Search for the cell housing the specified text and yield its [x, y] center coordinate. 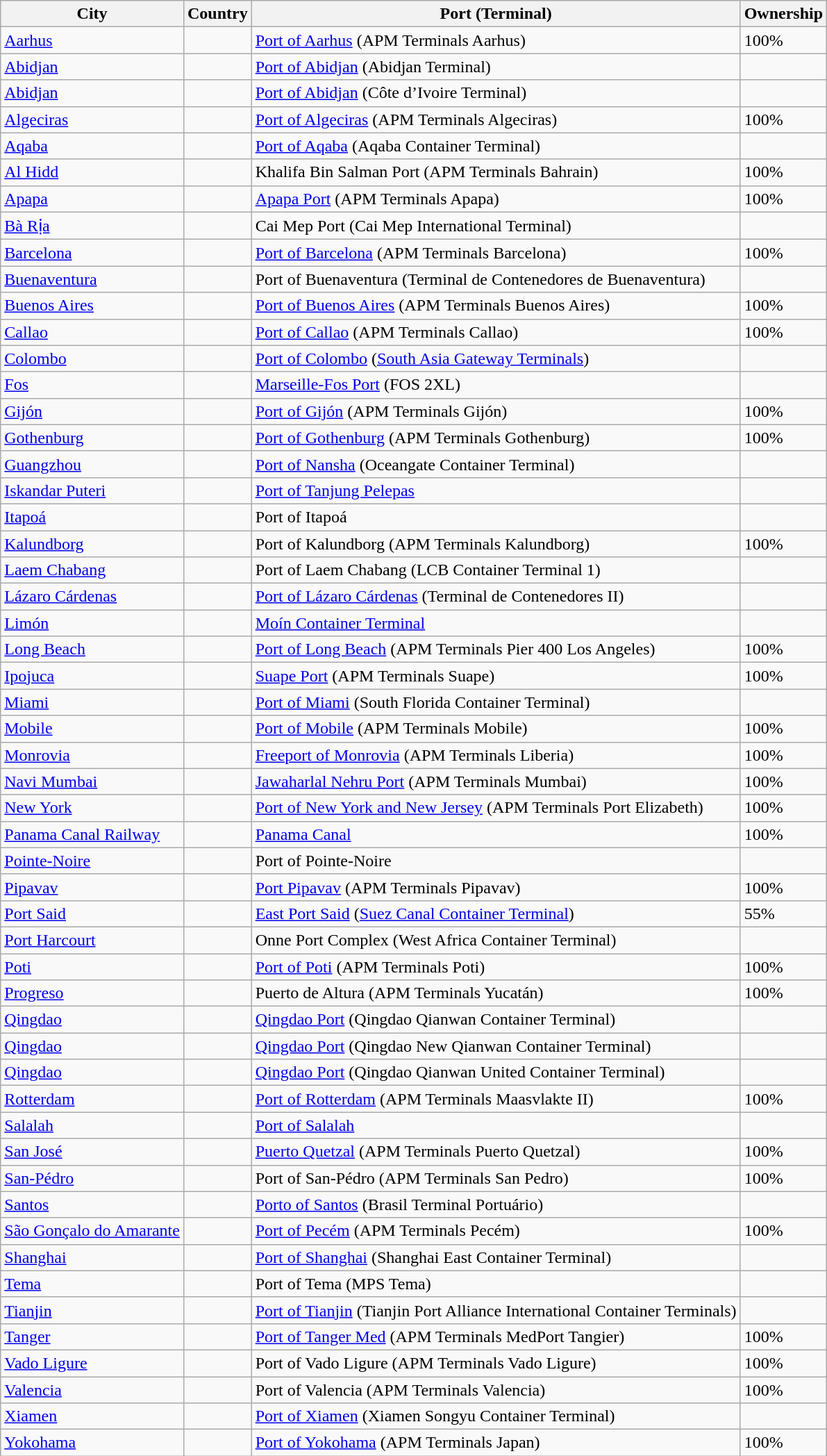
Port of Aarhus (APM Terminals Aarhus) [496, 40]
Port of Gijón (APM Terminals Gijón) [496, 411]
Callao [92, 332]
East Port Said (Suez Canal Container Terminal) [496, 913]
Port of Shanghai (Shanghai East Container Terminal) [496, 1257]
Port of Algeciras (APM Terminals Algeciras) [496, 119]
Gijón [92, 411]
Port Pipavav (APM Terminals Pipavav) [496, 887]
Port Said [92, 913]
Port of Vado Ligure (APM Terminals Vado Ligure) [496, 1363]
Al Hidd [92, 172]
Mobile [92, 729]
Port of Tema (MPS Tema) [496, 1284]
Port of New York and New Jersey (APM Terminals Port Elizabeth) [496, 808]
Qingdao Port (Qingdao Qianwan United Container Terminal) [496, 1073]
City [92, 14]
Port of Buenaventura (Terminal de Contenedores de Buenaventura) [496, 279]
Port of Pecém (APM Terminals Pecém) [496, 1231]
Port of Xiamen (Xiamen Songyu Container Terminal) [496, 1416]
Colombo [92, 358]
Puerto Quetzal (APM Terminals Puerto Quetzal) [496, 1152]
Port of Tianjin (Tianjin Port Alliance International Container Terminals) [496, 1310]
55% [783, 913]
Port of Long Beach (APM Terminals Pier 400 Los Angeles) [496, 650]
Onne Port Complex (West Africa Container Terminal) [496, 940]
Monrovia [92, 755]
Vado Ligure [92, 1363]
Iskandar Puteri [92, 490]
Tianjin [92, 1310]
Port of Aqaba (Aqaba Container Terminal) [496, 146]
Port Harcourt [92, 940]
Port of Yokohama (APM Terminals Japan) [496, 1443]
Shanghai [92, 1257]
Panama Canal Railway [92, 834]
Port of Callao (APM Terminals Callao) [496, 332]
Qingdao Port (Qingdao Qianwan Container Terminal) [496, 1020]
Port of Miami (South Florida Container Terminal) [496, 702]
Fos [92, 385]
Salalah [92, 1125]
Pipavav [92, 887]
Barcelona [92, 253]
Tanger [92, 1337]
Port of Kalundborg (APM Terminals Kalundborg) [496, 544]
Port of Poti (APM Terminals Poti) [496, 966]
Qingdao Port (Qingdao New Qianwan Container Terminal) [496, 1046]
Port of Abidjan (Côte d’Ivoire Terminal) [496, 93]
Guangzhou [92, 464]
Port of Colombo (South Asia Gateway Terminals) [496, 358]
Panama Canal [496, 834]
Marseille-Fos Port (FOS 2XL) [496, 385]
Jawaharlal Nehru Port (APM Terminals Mumbai) [496, 781]
Port (Terminal) [496, 14]
São Gonçalo do Amarante [92, 1231]
Port of Laem Chabang (LCB Container Terminal 1) [496, 570]
Port of Tanger Med (APM Terminals MedPort Tangier) [496, 1337]
Port of Mobile (APM Terminals Mobile) [496, 729]
Rotterdam [92, 1099]
Port of Buenos Aires (APM Terminals Buenos Aires) [496, 306]
San-Pédro [92, 1178]
Buenos Aires [92, 306]
Port of Barcelona (APM Terminals Barcelona) [496, 253]
Port of Abidjan (Abidjan Terminal) [496, 67]
Port of Itapoá [496, 517]
Port of Rotterdam (APM Terminals Maasvlakte II) [496, 1099]
Lázaro Cárdenas [92, 597]
Miami [92, 702]
Aarhus [92, 40]
Cai Mep Port (Cai Mep International Terminal) [496, 226]
New York [92, 808]
Port of Tanjung Pelepas [496, 490]
Porto of Santos (Brasil Terminal Portuário) [496, 1205]
Puerto de Altura (APM Terminals Yucatán) [496, 993]
Kalundborg [92, 544]
Aqaba [92, 146]
Port of Salalah [496, 1125]
Xiamen [92, 1416]
Long Beach [92, 650]
Apapa Port (APM Terminals Apapa) [496, 199]
Moín Container Terminal [496, 623]
Suape Port (APM Terminals Suape) [496, 676]
Buenaventura [92, 279]
Limón [92, 623]
Poti [92, 966]
Itapoá [92, 517]
Freeport of Monrovia (APM Terminals Liberia) [496, 755]
Tema [92, 1284]
Apapa [92, 199]
Yokohama [92, 1443]
Ownership [783, 14]
Port of Valencia (APM Terminals Valencia) [496, 1390]
Santos [92, 1205]
Pointe-Noire [92, 861]
Khalifa Bin Salman Port (APM Terminals Bahrain) [496, 172]
Port of Nansha (Oceangate Container Terminal) [496, 464]
Navi Mumbai [92, 781]
Port of Pointe-Noire [496, 861]
Laem Chabang [92, 570]
Port of San-Pédro (APM Terminals San Pedro) [496, 1178]
San José [92, 1152]
Valencia [92, 1390]
Port of Gothenburg (APM Terminals Gothenburg) [496, 438]
Port of Lázaro Cárdenas (Terminal de Contenedores II) [496, 597]
Bà Rịa [92, 226]
Ipojuca [92, 676]
Gothenburg [92, 438]
Progreso [92, 993]
Algeciras [92, 119]
Country [217, 14]
